Find where the given text appears and provide that cell's center as [X, Y] coordinate. 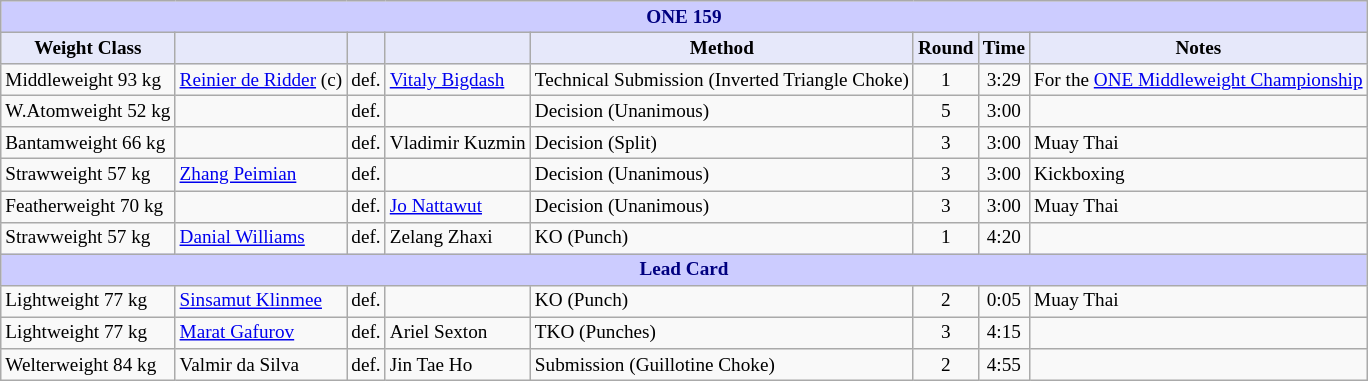
Decision (Split) [722, 143]
Featherweight 70 kg [88, 206]
Vladimir Kuzmin [458, 143]
Sinsamut Klinmee [261, 301]
Reinier de Ridder (c) [261, 80]
5 [946, 111]
Valmir da Silva [261, 365]
Vitaly Bigdash [458, 80]
Jin Tae Ho [458, 365]
Zhang Peimian [261, 175]
3:29 [1004, 80]
Submission (Guillotine Choke) [722, 365]
Notes [1199, 48]
Danial Williams [261, 238]
TKO (Punches) [722, 333]
Middleweight 93 kg [88, 80]
4:55 [1004, 365]
Technical Submission (Inverted Triangle Choke) [722, 80]
Method [722, 48]
Kickboxing [1199, 175]
Round [946, 48]
For the ONE Middleweight Championship [1199, 80]
Ariel Sexton [458, 333]
Jo Nattawut [458, 206]
ONE 159 [684, 17]
Welterweight 84 kg [88, 365]
Time [1004, 48]
4:15 [1004, 333]
W.Atomweight 52 kg [88, 111]
Bantamweight 66 kg [88, 143]
4:20 [1004, 238]
Marat Gafurov [261, 333]
0:05 [1004, 301]
Lead Card [684, 270]
Weight Class [88, 48]
Zelang Zhaxi [458, 238]
